Search for the cell housing the specified text and yield its [X, Y] center coordinate. 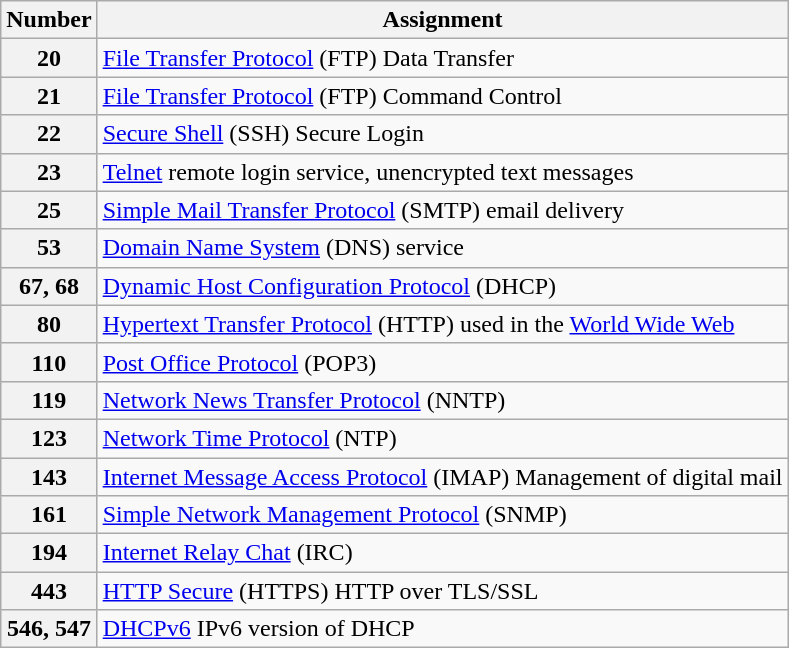
Internet Message Access Protocol (IMAP) Management of digital mail [442, 477]
HTTP Secure (HTTPS) HTTP over TLS/SSL [442, 591]
Network News Transfer Protocol (NNTP) [442, 400]
20 [49, 58]
Simple Network Management Protocol (SNMP) [442, 515]
194 [49, 553]
File Transfer Protocol (FTP) Command Control [442, 96]
67, 68 [49, 286]
546, 547 [49, 629]
Assignment [442, 20]
143 [49, 477]
Telnet remote login service, unencrypted text messages [442, 172]
DHCPv6 IPv6 version of DHCP [442, 629]
53 [49, 248]
110 [49, 362]
Secure Shell (SSH) Secure Login [442, 134]
Simple Mail Transfer Protocol (SMTP) email delivery [442, 210]
443 [49, 591]
21 [49, 96]
Internet Relay Chat (IRC) [442, 553]
123 [49, 438]
25 [49, 210]
File Transfer Protocol (FTP) Data Transfer [442, 58]
Domain Name System (DNS) service [442, 248]
22 [49, 134]
161 [49, 515]
23 [49, 172]
Post Office Protocol (POP3) [442, 362]
80 [49, 324]
Hypertext Transfer Protocol (HTTP) used in the World Wide Web [442, 324]
Number [49, 20]
Network Time Protocol (NTP) [442, 438]
119 [49, 400]
Dynamic Host Configuration Protocol (DHCP) [442, 286]
